Scan for the cell matching the given text and deliver its [X, Y] coordinate at center. 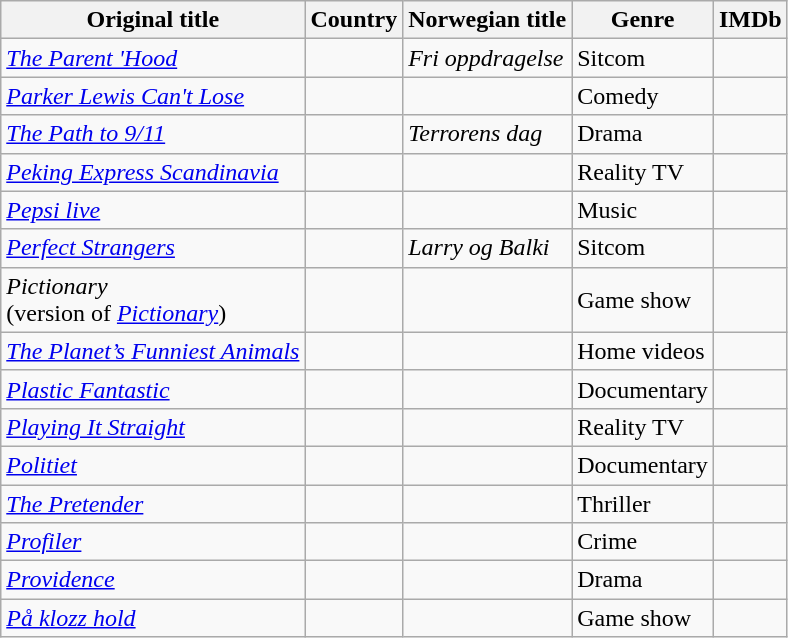
Comedy [643, 96]
Profiler [153, 542]
IMDb [750, 20]
The Planet’s Funniest Animals [153, 351]
Peking Express Scandinavia [153, 172]
Thriller [643, 503]
Playing It Straight [153, 427]
Genre [643, 20]
Crime [643, 542]
Perfect Strangers [153, 248]
Country [354, 20]
Norwegian title [488, 20]
Home videos [643, 351]
The Pretender [153, 503]
Parker Lewis Can't Lose [153, 96]
Plastic Fantastic [153, 389]
The Parent 'Hood [153, 58]
Larry og Balki [488, 248]
Music [643, 210]
Politiet [153, 465]
Pepsi live [153, 210]
På klozz hold [153, 618]
Original title [153, 20]
Pictionary (version of Pictionary) [153, 300]
Providence [153, 580]
The Path to 9/11 [153, 134]
Fri oppdragelse [488, 58]
Terrorens dag [488, 134]
